Return the (X, Y) coordinate for the center point of the cell that contains the specified text.  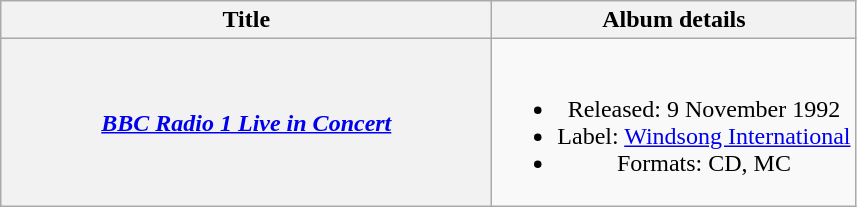
BBC Radio 1 Live in Concert (246, 122)
Released: 9 November 1992Label: Windsong InternationalFormats: CD, MC (674, 122)
Title (246, 20)
Album details (674, 20)
